Locate the cell with the specified text and output its (X, Y) center coordinate. 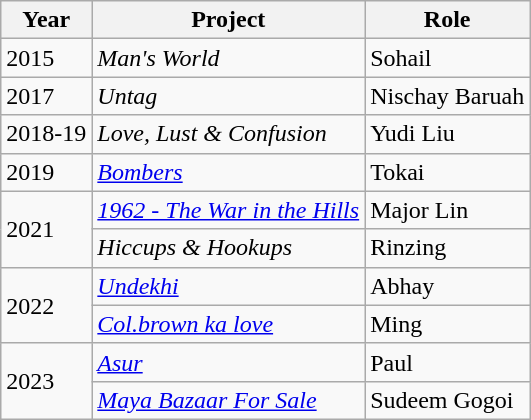
Abhay (448, 286)
Maya Bazaar For Sale (228, 400)
Undekhi (228, 286)
2017 (46, 96)
Bombers (228, 172)
Hiccups & Hookups (228, 248)
Love, Lust & Confusion (228, 134)
Role (448, 20)
Yudi Liu (448, 134)
1962 - The War in the Hills (228, 210)
2021 (46, 229)
Nischay Baruah (448, 96)
Untag (228, 96)
Ming (448, 324)
Col.brown ka love (228, 324)
Project (228, 20)
Year (46, 20)
Sohail (448, 58)
2015 (46, 58)
Tokai (448, 172)
2018-19 (46, 134)
Sudeem Gogoi (448, 400)
2019 (46, 172)
2023 (46, 381)
2022 (46, 305)
Major Lin (448, 210)
Paul (448, 362)
Asur (228, 362)
Rinzing (448, 248)
Man's World (228, 58)
